Pinpoint the cell where the given text exists, returning its (x, y) midpoint coordinate. 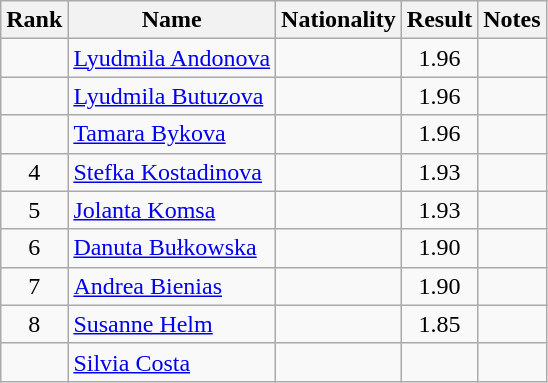
7 (34, 286)
Nationality (339, 20)
4 (34, 172)
Danuta Bułkowska (172, 248)
Notes (512, 20)
Tamara Bykova (172, 134)
6 (34, 248)
5 (34, 210)
Name (172, 20)
Silvia Costa (172, 362)
Result (439, 20)
1.85 (439, 324)
Lyudmila Andonova (172, 58)
Lyudmila Butuzova (172, 96)
Rank (34, 20)
Stefka Kostadinova (172, 172)
Susanne Helm (172, 324)
Jolanta Komsa (172, 210)
Andrea Bienias (172, 286)
8 (34, 324)
